From the cell containing the given text, extract its center point as (x, y) coordinate. 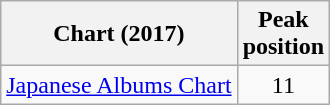
Chart (2017) (119, 34)
Japanese Albums Chart (119, 85)
Peakposition (283, 34)
11 (283, 85)
